Return [x, y] of the center of cell containing provided text 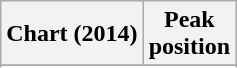
Peakposition [189, 34]
Chart (2014) [72, 34]
